Return (X, Y) of the center of cell containing provided text 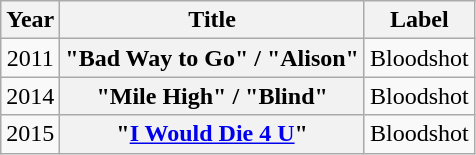
Year (30, 20)
Label (419, 20)
"I Would Die 4 U" (212, 134)
2015 (30, 134)
Title (212, 20)
"Mile High" / "Blind" (212, 96)
2011 (30, 58)
2014 (30, 96)
"Bad Way to Go" / "Alison" (212, 58)
